Capture the cell that displays the provided text and extract its (X, Y) central coordinate. 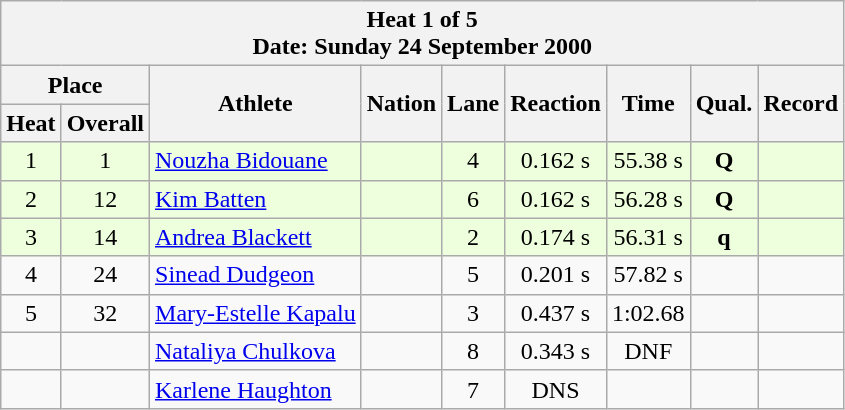
6 (474, 199)
Heat 1 of 5 Date: Sunday 24 September 2000 (422, 34)
55.38 s (648, 161)
q (724, 237)
12 (105, 199)
0.174 s (556, 237)
Place (76, 85)
7 (474, 389)
Nataliya Chulkova (256, 351)
Reaction (556, 104)
Sinead Dudgeon (256, 275)
Nouzha Bidouane (256, 161)
0.437 s (556, 313)
Lane (474, 104)
Athlete (256, 104)
Andrea Blackett (256, 237)
56.31 s (648, 237)
Overall (105, 123)
32 (105, 313)
1:02.68 (648, 313)
0.343 s (556, 351)
Qual. (724, 104)
14 (105, 237)
57.82 s (648, 275)
Heat (31, 123)
Mary-Estelle Kapalu (256, 313)
Record (801, 104)
DNF (648, 351)
24 (105, 275)
0.201 s (556, 275)
Nation (401, 104)
DNS (556, 389)
56.28 s (648, 199)
Kim Batten (256, 199)
Time (648, 104)
8 (474, 351)
Karlene Haughton (256, 389)
